Identify which cell holds the provided text, then report its [x, y] central coordinate. 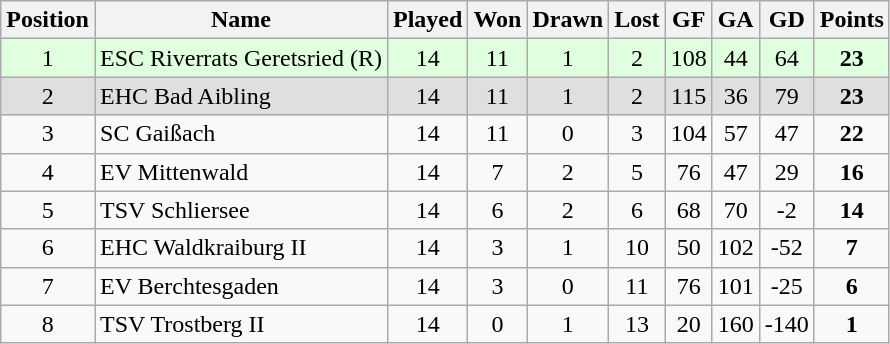
ESC Riverrats Geretsried (R) [240, 58]
8 [48, 324]
22 [852, 134]
Drawn [568, 20]
36 [736, 96]
GD [786, 20]
13 [637, 324]
79 [786, 96]
-52 [786, 248]
-140 [786, 324]
Name [240, 20]
64 [786, 58]
108 [688, 58]
29 [786, 172]
-25 [786, 286]
GF [688, 20]
68 [688, 210]
102 [736, 248]
EV Mittenwald [240, 172]
EV Berchtesgaden [240, 286]
Points [852, 20]
101 [736, 286]
Won [498, 20]
TSV Schliersee [240, 210]
4 [48, 172]
104 [688, 134]
TSV Trostberg II [240, 324]
Position [48, 20]
70 [736, 210]
SC Gaißach [240, 134]
EHC Waldkraiburg II [240, 248]
Played [427, 20]
44 [736, 58]
-2 [786, 210]
16 [852, 172]
Lost [637, 20]
57 [736, 134]
10 [637, 248]
GA [736, 20]
EHC Bad Aibling [240, 96]
20 [688, 324]
50 [688, 248]
115 [688, 96]
160 [736, 324]
